Scan for the cell matching the given text and deliver its [x, y] coordinate at center. 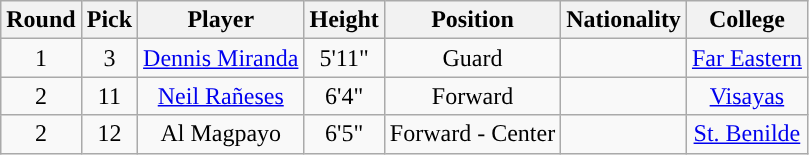
Nationality [624, 20]
11 [109, 96]
Position [472, 20]
Far Eastern [746, 58]
6'5" [344, 134]
6'4" [344, 96]
5'11" [344, 58]
Height [344, 20]
Guard [472, 58]
Dennis Miranda [221, 58]
College [746, 20]
Visayas [746, 96]
Neil Rañeses [221, 96]
1 [41, 58]
Forward - Center [472, 134]
Pick [109, 20]
Forward [472, 96]
Al Magpayo [221, 134]
Player [221, 20]
12 [109, 134]
St. Benilde [746, 134]
3 [109, 58]
Round [41, 20]
